Return [X, Y] of the center of cell containing provided text 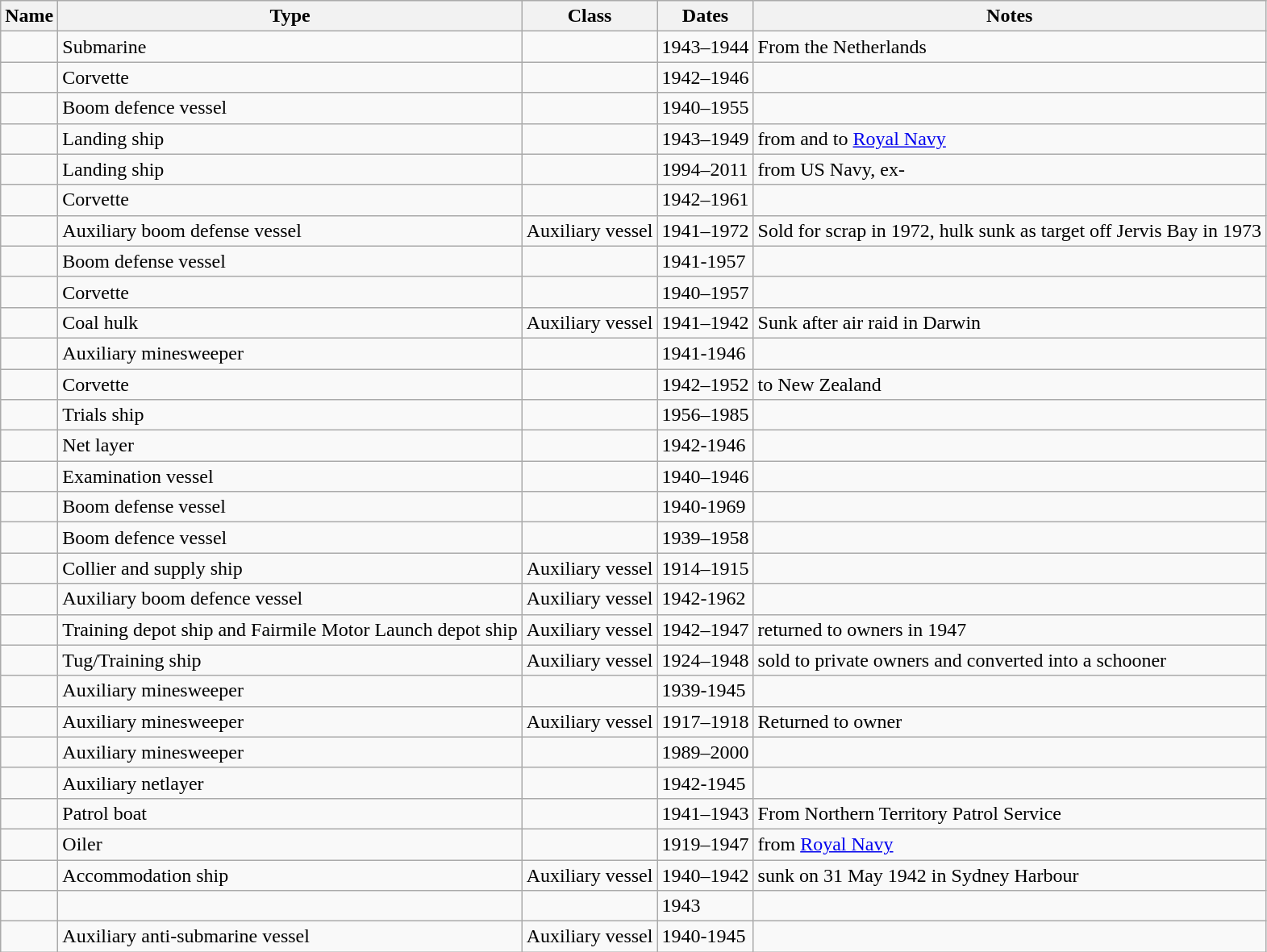
1941–1943 [705, 813]
Oiler [290, 844]
sunk on 31 May 1942 in Sydney Harbour [1010, 875]
Sold for scrap in 1972, hulk sunk as target off Jervis Bay in 1973 [1010, 231]
1940–1955 [705, 108]
1939-1945 [705, 691]
1942-1945 [705, 783]
From Northern Territory Patrol Service [1010, 813]
to New Zealand [1010, 385]
1941-1957 [705, 261]
1943–1944 [705, 47]
Returned to owner [1010, 721]
sold to private owners and converted into a schooner [1010, 660]
Auxiliary anti-submarine vessel [290, 937]
1924–1948 [705, 660]
1940-1969 [705, 507]
1941–1942 [705, 322]
Class [590, 16]
Examination vessel [290, 476]
Accommodation ship [290, 875]
Submarine [290, 47]
1956–1985 [705, 415]
1914–1915 [705, 568]
Collier and supply ship [290, 568]
Auxiliary boom defence vessel [290, 599]
1940–1957 [705, 292]
Dates [705, 16]
1943 [705, 906]
1994–2011 [705, 169]
returned to owners in 1947 [1010, 630]
1942–1946 [705, 77]
Notes [1010, 16]
Coal hulk [290, 322]
Auxiliary netlayer [290, 783]
1939–1958 [705, 538]
Trials ship [290, 415]
1941-1946 [705, 353]
Auxiliary boom defense vessel [290, 231]
1942–1961 [705, 200]
from US Navy, ex- [1010, 169]
1942–1952 [705, 385]
1942–1947 [705, 630]
Training depot ship and Fairmile Motor Launch depot ship [290, 630]
1943–1949 [705, 139]
Net layer [290, 446]
1940-1945 [705, 937]
1941–1972 [705, 231]
Sunk after air raid in Darwin [1010, 322]
1919–1947 [705, 844]
1942-1946 [705, 446]
from Royal Navy [1010, 844]
From the Netherlands [1010, 47]
1917–1918 [705, 721]
1942-1962 [705, 599]
Tug/Training ship [290, 660]
from and to Royal Navy [1010, 139]
1940–1942 [705, 875]
1989–2000 [705, 752]
Patrol boat [290, 813]
Type [290, 16]
1940–1946 [705, 476]
Name [29, 16]
